Return (x, y) of the center of cell containing provided text 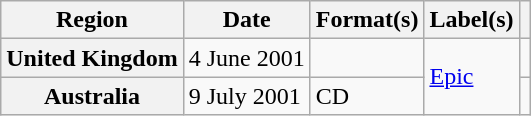
Date (246, 20)
Format(s) (367, 20)
United Kingdom (92, 58)
4 June 2001 (246, 58)
CD (367, 96)
Epic (472, 77)
Region (92, 20)
Australia (92, 96)
9 July 2001 (246, 96)
Label(s) (472, 20)
